Pinpoint the cell where the given text exists, returning its (X, Y) midpoint coordinate. 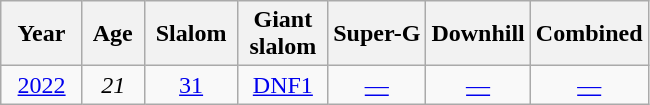
Age (113, 34)
Giant slalom (283, 34)
Year (42, 34)
2022 (42, 85)
Combined (589, 34)
21 (113, 85)
Downhill (478, 34)
DNF1 (283, 85)
Super-G (377, 34)
Slalom (191, 34)
31 (191, 85)
